Determine the [x, y] coordinate at the center of the cell enclosing the given text.  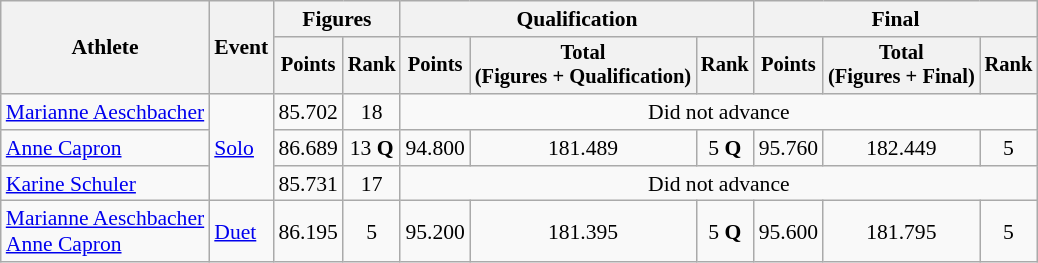
94.800 [434, 148]
181.395 [583, 232]
18 [372, 112]
17 [372, 184]
182.449 [902, 148]
Qualification [576, 19]
Marianne AeschbacherAnne Capron [105, 232]
Anne Capron [105, 148]
95.600 [788, 232]
Final [896, 19]
Karine Schuler [105, 184]
Solo [241, 148]
Total(Figures + Qualification) [583, 66]
86.195 [308, 232]
181.795 [902, 232]
Athlete [105, 48]
Duet [241, 232]
Figures [336, 19]
181.489 [583, 148]
85.731 [308, 184]
95.200 [434, 232]
13 Q [372, 148]
85.702 [308, 112]
Total(Figures + Final) [902, 66]
Marianne Aeschbacher [105, 112]
86.689 [308, 148]
Event [241, 48]
95.760 [788, 148]
